Provide the (X, Y) coordinate of the cell's center where the given text is located.  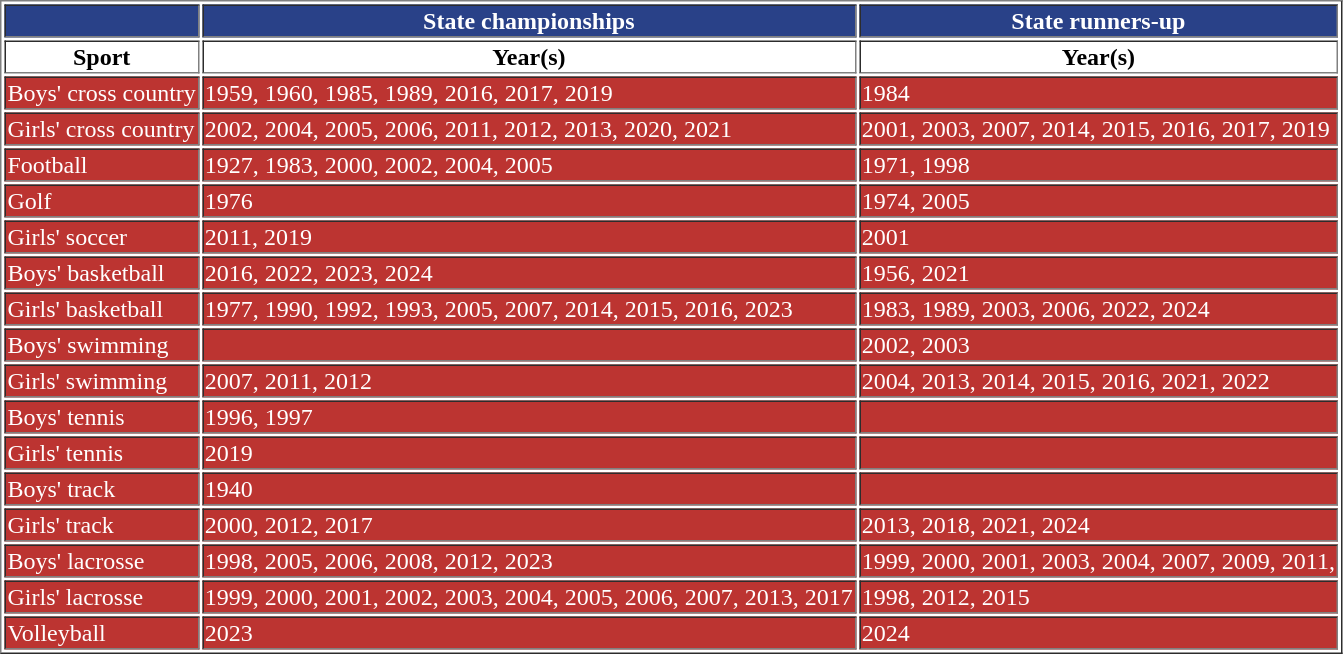
Boys' cross country (101, 92)
2023 (529, 632)
1977, 1990, 1992, 1993, 2005, 2007, 2014, 2015, 2016, 2023 (529, 308)
State championships (529, 20)
2011, 2019 (529, 236)
State runners-up (1098, 20)
1976 (529, 200)
Girls' soccer (101, 236)
1999, 2000, 2001, 2002, 2003, 2004, 2005, 2006, 2007, 2013, 2017 (529, 596)
Girls' lacrosse (101, 596)
1996, 1997 (529, 416)
1984 (1098, 92)
Volleyball (101, 632)
1927, 1983, 2000, 2002, 2004, 2005 (529, 164)
Football (101, 164)
Golf (101, 200)
1998, 2005, 2006, 2008, 2012, 2023 (529, 560)
2016, 2022, 2023, 2024 (529, 272)
Girls' tennis (101, 452)
Boys' basketball (101, 272)
1974, 2005 (1098, 200)
2024 (1098, 632)
2004, 2013, 2014, 2015, 2016, 2021, 2022 (1098, 380)
2013, 2018, 2021, 2024 (1098, 524)
Girls' basketball (101, 308)
Boys' lacrosse (101, 560)
1998, 2012, 2015 (1098, 596)
Girls' cross country (101, 128)
2007, 2011, 2012 (529, 380)
Boys' swimming (101, 344)
Boys' tennis (101, 416)
2000, 2012, 2017 (529, 524)
1983, 1989, 2003, 2006, 2022, 2024 (1098, 308)
Girls' swimming (101, 380)
2001, 2003, 2007, 2014, 2015, 2016, 2017, 2019 (1098, 128)
Sport (101, 56)
1999, 2000, 2001, 2003, 2004, 2007, 2009, 2011, (1098, 560)
1940 (529, 488)
1971, 1998 (1098, 164)
Boys' track (101, 488)
2002, 2004, 2005, 2006, 2011, 2012, 2013, 2020, 2021 (529, 128)
2002, 2003 (1098, 344)
1956, 2021 (1098, 272)
Girls' track (101, 524)
1959, 1960, 1985, 1989, 2016, 2017, 2019 (529, 92)
2019 (529, 452)
2001 (1098, 236)
